Pinpoint the cell where the given text exists, returning its (X, Y) midpoint coordinate. 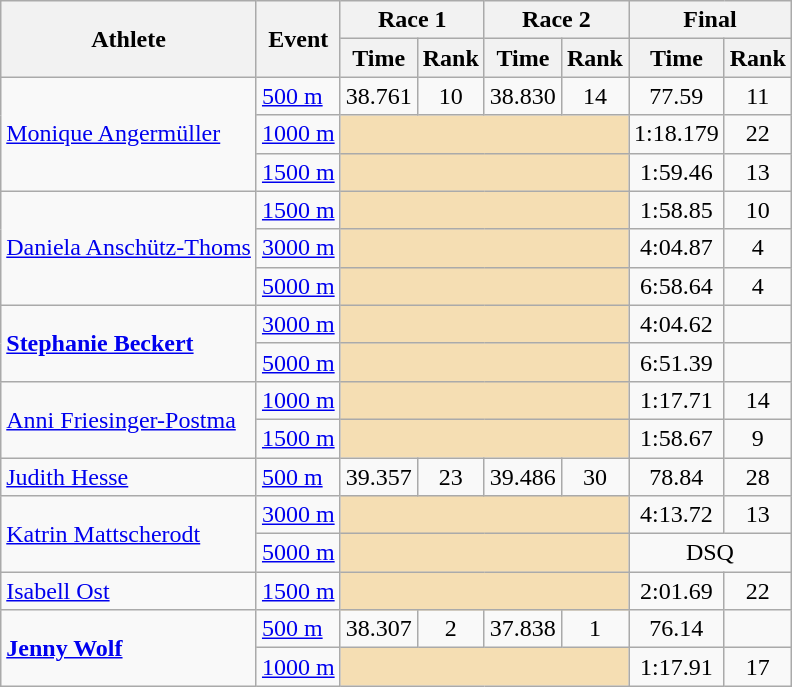
6:51.39 (676, 362)
Race 1 (412, 20)
Isabell Ost (129, 591)
Race 2 (556, 20)
Katrin Mattscherodt (129, 534)
4:04.62 (676, 324)
2 (450, 629)
1:58.67 (676, 438)
38.830 (522, 96)
1:18.179 (676, 134)
39.486 (522, 477)
1 (594, 629)
37.838 (522, 629)
4:04.87 (676, 248)
Event (298, 39)
78.84 (676, 477)
17 (758, 667)
76.14 (676, 629)
DSQ (710, 553)
1:58.85 (676, 210)
Monique Angermüller (129, 134)
Final (710, 20)
28 (758, 477)
6:58.64 (676, 286)
Jenny Wolf (129, 648)
Athlete (129, 39)
11 (758, 96)
9 (758, 438)
Stephanie Beckert (129, 343)
1:17.91 (676, 667)
30 (594, 477)
Judith Hesse (129, 477)
38.307 (378, 629)
39.357 (378, 477)
4:13.72 (676, 515)
2:01.69 (676, 591)
1:59.46 (676, 172)
1:17.71 (676, 400)
Anni Friesinger-Postma (129, 419)
38.761 (378, 96)
23 (450, 477)
Daniela Anschütz-Thoms (129, 248)
77.59 (676, 96)
